Return the [X, Y] coordinate for the center point of the cell that contains the specified text.  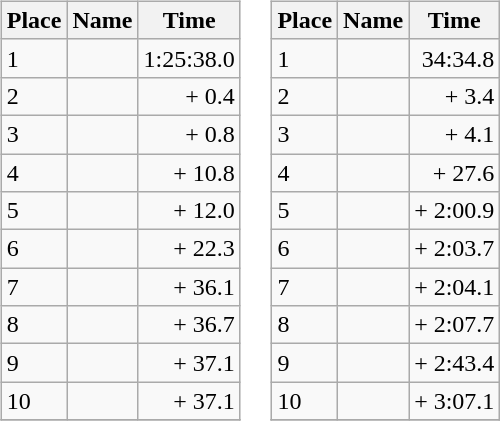
+ 36.1 [189, 287]
+ 0.8 [189, 134]
34:34.8 [454, 58]
+ 4.1 [454, 134]
+ 27.6 [454, 173]
+ 2:07.7 [454, 325]
1:25:38.0 [189, 58]
+ 22.3 [189, 249]
+ 2:43.4 [454, 363]
+ 0.4 [189, 96]
+ 12.0 [189, 211]
+ 2:03.7 [454, 249]
+ 3.4 [454, 96]
+ 2:00.9 [454, 211]
+ 10.8 [189, 173]
+ 36.7 [189, 325]
+ 3:07.1 [454, 401]
+ 2:04.1 [454, 287]
